Return the [x, y] coordinate for the center point of the cell that contains the specified text.  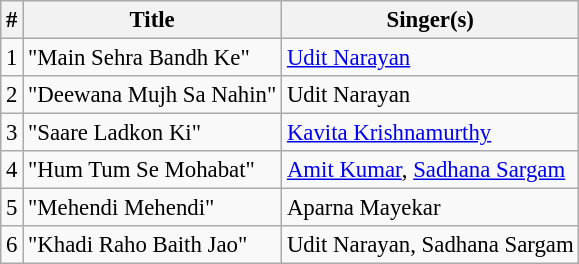
Udit Narayan, Sadhana Sargam [430, 245]
Singer(s) [430, 20]
3 [12, 133]
4 [12, 170]
6 [12, 245]
Amit Kumar, Sadhana Sargam [430, 170]
Title [152, 20]
1 [12, 58]
"Deewana Mujh Sa Nahin" [152, 95]
# [12, 20]
"Hum Tum Se Mohabat" [152, 170]
"Main Sehra Bandh Ke" [152, 58]
"Mehendi Mehendi" [152, 208]
"Khadi Raho Baith Jao" [152, 245]
5 [12, 208]
Kavita Krishnamurthy [430, 133]
2 [12, 95]
"Saare Ladkon Ki" [152, 133]
Aparna Mayekar [430, 208]
